Return the (X, Y) coordinate for the center point of the cell that contains the specified text.  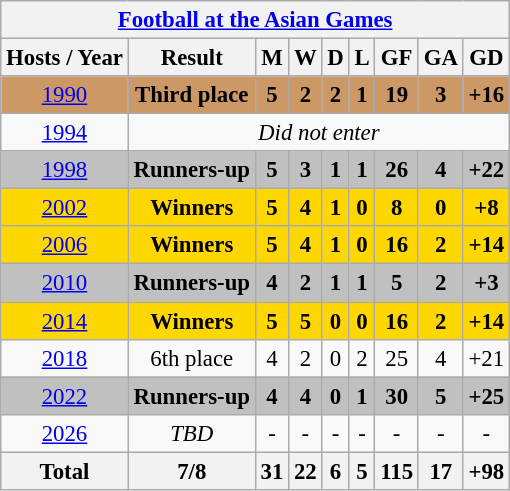
26 (397, 170)
2002 (64, 208)
Third place (192, 95)
2026 (64, 433)
2010 (64, 283)
2006 (64, 245)
M (272, 58)
2022 (64, 396)
Football at the Asian Games (256, 20)
+3 (486, 283)
+8 (486, 208)
1994 (64, 133)
1998 (64, 170)
30 (397, 396)
25 (397, 358)
6th place (192, 358)
+22 (486, 170)
6 (336, 471)
Did not enter (318, 133)
Result (192, 58)
TBD (192, 433)
+21 (486, 358)
D (336, 58)
2014 (64, 321)
GD (486, 58)
L (362, 58)
W (306, 58)
115 (397, 471)
2018 (64, 358)
GA (440, 58)
+16 (486, 95)
31 (272, 471)
7/8 (192, 471)
19 (397, 95)
17 (440, 471)
Hosts / Year (64, 58)
+25 (486, 396)
8 (397, 208)
1990 (64, 95)
Total (64, 471)
+98 (486, 471)
22 (306, 471)
GF (397, 58)
